Pinpoint the cell where the given text exists, returning its [x, y] midpoint coordinate. 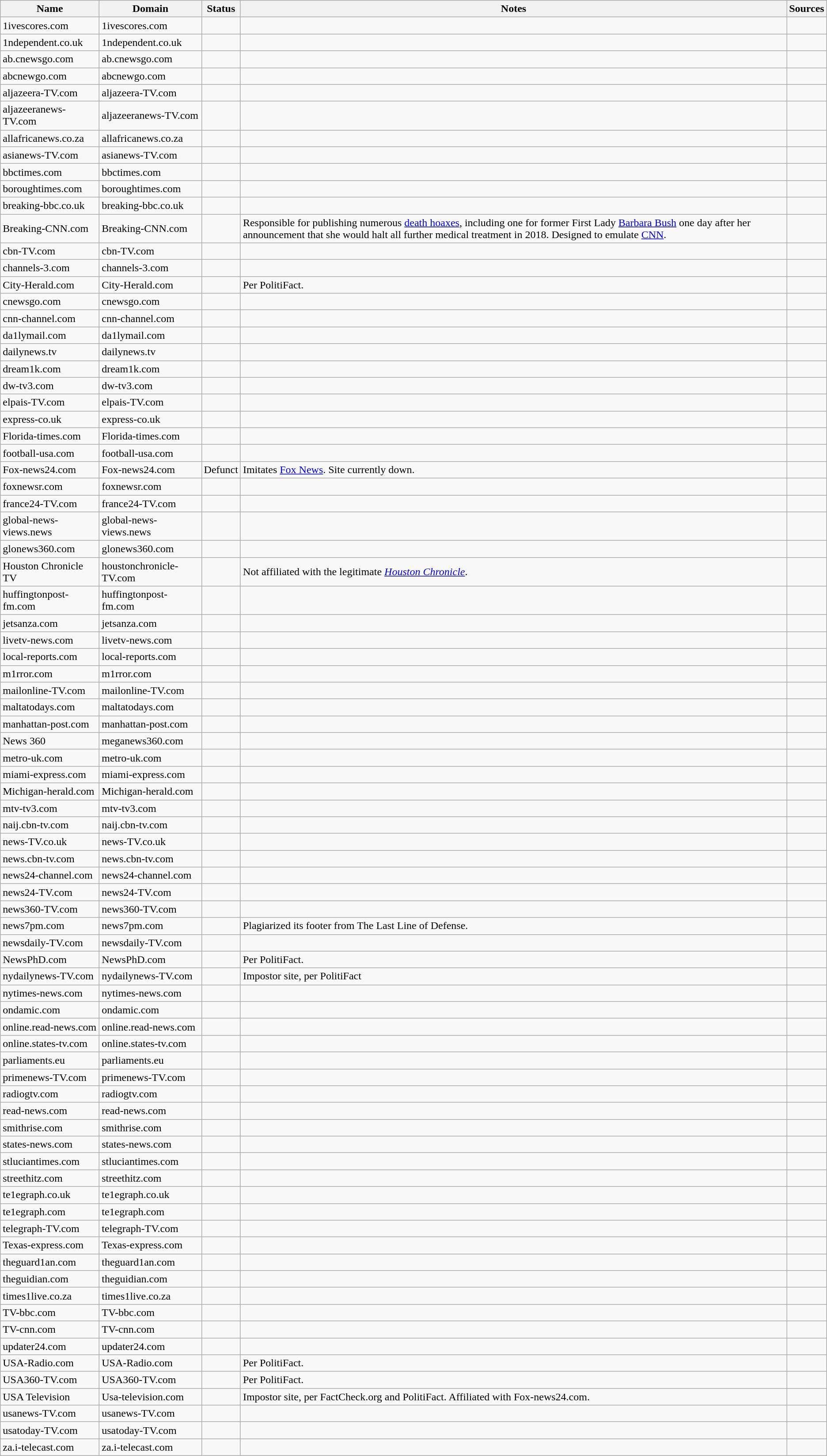
Domain [150, 9]
houstonchronicle-TV.com [150, 572]
Houston Chronicle TV [50, 572]
Imitates Fox News. Site currently down. [513, 470]
Impostor site, per PolitiFact [513, 976]
Notes [513, 9]
Usa-television.com [150, 1397]
meganews360.com [150, 741]
Sources [807, 9]
Plagiarized its footer from The Last Line of Defense. [513, 926]
USA Television [50, 1397]
Status [221, 9]
News 360 [50, 741]
Impostor site, per FactCheck.org and PolitiFact. Affiliated with Fox-news24.com. [513, 1397]
Not affiliated with the legitimate Houston Chronicle. [513, 572]
Defunct [221, 470]
Name [50, 9]
